Return the [X, Y] coordinate for the center point of the cell that contains the specified text.  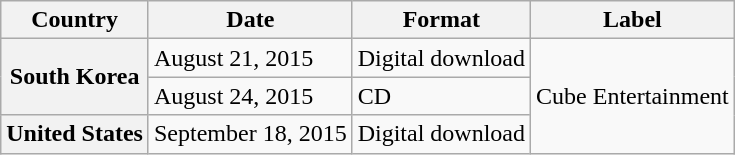
CD [441, 96]
August 21, 2015 [250, 58]
South Korea [75, 77]
Date [250, 20]
United States [75, 134]
September 18, 2015 [250, 134]
Cube Entertainment [633, 96]
Country [75, 20]
Label [633, 20]
Format [441, 20]
August 24, 2015 [250, 96]
